Search for the cell housing the specified text and yield its [x, y] center coordinate. 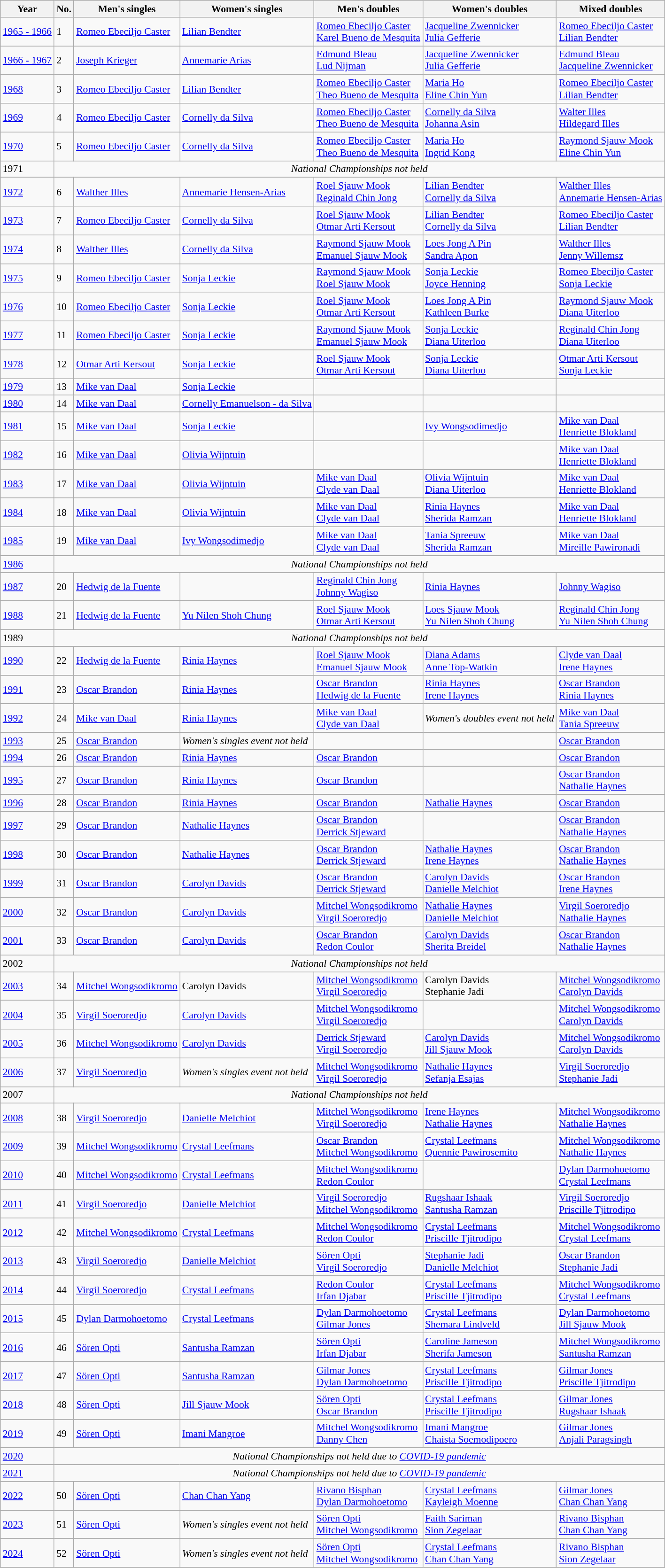
49 [64, 1434]
Edmund BleauJacqueline Zwennicker [611, 60]
1970 [27, 147]
35 [64, 1015]
32 [64, 912]
1993 [27, 741]
Clyde van DaalIrene Haynes [611, 660]
No. [64, 9]
Year [27, 9]
Annemarie Arias [247, 60]
Sören OptiOscar Brandon [368, 1405]
2005 [27, 1044]
Men's doubles [368, 9]
15 [64, 427]
Mitchel WongsodikromoDanny Chen [368, 1434]
1995 [27, 781]
Roel Sjauw MookReginald Chin Jong [368, 192]
7 [64, 221]
8 [64, 249]
Rinia HaynesSherida Ramzan [489, 513]
Crystal LeefmansQuennie Pawirosemito [489, 1146]
30 [64, 855]
Gilmar JonesRugshaar Ishaak [611, 1405]
Cornelly Emanuelson - da Silva [247, 404]
Men's singles [127, 9]
Nathalie HaynesDanielle Melchiot [489, 912]
28 [64, 803]
Gilmar JonesAnjali Paragsingh [611, 1434]
Walter IllesHildegard Illes [611, 117]
Irene HaynesNathalie Haynes [489, 1118]
17 [64, 484]
2007 [27, 1095]
1992 [27, 719]
Tania SpreeuwSherida Ramzan [489, 541]
Joseph Krieger [127, 60]
Redon CoulorIrfan Djabar [368, 1290]
6 [64, 192]
Crystal LeefmansChan Chan Yang [489, 1553]
Reginald Chin JongYu Nilen Shoh Chung [611, 615]
12 [64, 365]
1979 [27, 387]
2011 [27, 1203]
43 [64, 1262]
2023 [27, 1525]
4 [64, 117]
Olivia WijntuinDiana Uiterloo [489, 484]
Virgil SoeroredjoNathalie Haynes [611, 912]
2016 [27, 1347]
47 [64, 1376]
1974 [27, 249]
1985 [27, 541]
Edmund BleauLud Nijman [368, 60]
Sören OptiVirgil Soeroredjo [368, 1262]
Crystal LeefmansKayleigh Moenne [489, 1496]
18 [64, 513]
Loes Jong A PinSandra Apon [489, 249]
Women's doubles event not held [489, 719]
1980 [27, 404]
Roel Sjauw MookEmanuel Sjauw Mook [368, 660]
1991 [27, 690]
2000 [27, 912]
2010 [27, 1175]
Raymond Sjauw MookDiana Uiterloo [611, 307]
Rinia HaynesIrene Haynes [489, 690]
1977 [27, 335]
Walther IllesAnnemarie Hensen-Arias [611, 192]
19 [64, 541]
1965 - 1966 [27, 32]
2003 [27, 986]
Crystal LeefmansShemara Lindveld [489, 1319]
Otmar Arti Kersout [127, 365]
Dylan DarmohoetomoCrystal Leefmans [611, 1175]
Rivano BisphanSion Zegelaar [611, 1553]
16 [64, 455]
5 [64, 147]
31 [64, 883]
Reginald Chin JongJohnny Wagiso [368, 586]
1983 [27, 484]
14 [64, 404]
Mixed doubles [611, 9]
9 [64, 278]
1988 [27, 615]
Nathalie HaynesSefanja Esajas [489, 1072]
1969 [27, 117]
42 [64, 1233]
46 [64, 1347]
Derrick StjewardVirgil Soeroredjo [368, 1044]
1973 [27, 221]
Oscar BrandonStephanie Jadi [611, 1262]
Jill Sjauw Mook [247, 1405]
Women's singles [247, 9]
1982 [27, 455]
27 [64, 781]
44 [64, 1290]
2015 [27, 1319]
Gilmar JonesPriscille Tjitrodipo [611, 1376]
2002 [27, 963]
2004 [27, 1015]
11 [64, 335]
38 [64, 1118]
Virgil SoeroredjoPriscille Tjitrodipo [611, 1203]
1978 [27, 365]
Raymond Sjauw MookRoel Sjauw Mook [368, 278]
36 [64, 1044]
Mike van DaalMireille Pawironadi [611, 541]
1996 [27, 803]
2021 [27, 1473]
2001 [27, 940]
2014 [27, 1290]
2024 [27, 1553]
26 [64, 758]
2020 [27, 1457]
13 [64, 387]
33 [64, 940]
Carolyn Davids Stephanie Jadi [489, 986]
41 [64, 1203]
Oscar BrandonIrene Haynes [611, 883]
Mike van DaalTania Spreeuw [611, 719]
Nathalie HaynesIrene Haynes [489, 855]
1987 [27, 586]
1972 [27, 192]
39 [64, 1146]
1989 [27, 638]
Oscar BrandonMitchel Wongsodikromo [368, 1146]
Mitchel WongsodikromoSantusha Ramzan [611, 1347]
Imani MangroeChaista Soemodipoero [489, 1434]
2008 [27, 1118]
Dylan DarmohoetomoGilmar Jones [368, 1319]
Caroline JamesonSherifa Jameson [489, 1347]
Sören OptiIrfan Djabar [368, 1347]
Carolyn DavidsSherita Breidel [489, 940]
1986 [27, 564]
Loes Sjauw MookYu Nilen Shoh Chung [489, 615]
Faith SarimanSion Zegelaar [489, 1525]
Chan Chan Yang [247, 1496]
2013 [27, 1262]
23 [64, 690]
10 [64, 307]
40 [64, 1175]
1968 [27, 89]
Stephanie JadiDanielle Melchiot [489, 1262]
Rivano BisphanChan Chan Yang [611, 1525]
Raymond Sjauw MookEline Chin Yun [611, 147]
Virgil SoeroredjoStephanie Jadi [611, 1072]
Walther IllesJenny Willemsz [611, 249]
1990 [27, 660]
1966 - 1967 [27, 60]
21 [64, 615]
Carolyn DavidsJill Sjauw Mook [489, 1044]
Oscar BrandonHedwig de la Fuente [368, 690]
Reginald Chin JongDiana Uiterloo [611, 335]
Rugshaar IshaakSantusha Ramzan [489, 1203]
51 [64, 1525]
Sonja LeckieJoyce Henning [489, 278]
1971 [27, 169]
Oscar BrandonRedon Coulor [368, 940]
Gilmar JonesChan Chan Yang [611, 1496]
Romeo Ebeciljo CasterSonja Leckie [611, 278]
Romeo Ebeciljo CasterKarel Bueno de Mesquita [368, 32]
1976 [27, 307]
Mitchel Wongsodikromo Virgil Soeroredjo [368, 986]
1998 [27, 855]
48 [64, 1405]
1999 [27, 883]
37 [64, 1072]
1984 [27, 513]
1994 [27, 758]
Rivano BisphanDylan Darmohoetomo [368, 1496]
Imani Mangroe [247, 1434]
1997 [27, 826]
24 [64, 719]
2018 [27, 1405]
Maria HoIngrid Kong [489, 147]
2009 [27, 1146]
Oscar BrandonRinia Haynes [611, 690]
1975 [27, 278]
20 [64, 586]
2012 [27, 1233]
52 [64, 1553]
2017 [27, 1376]
Cornelly da SilvaJohanna Asin [489, 117]
22 [64, 660]
1 [64, 32]
2019 [27, 1434]
Johnny Wagiso [611, 586]
3 [64, 89]
Virgil SoeroredjoMitchel Wongsodikromo [368, 1203]
Annemarie Hensen-Arias [247, 192]
Yu Nilen Shoh Chung [247, 615]
Loes Jong A PinKathleen Burke [489, 307]
50 [64, 1496]
2022 [27, 1496]
45 [64, 1319]
Dylan DarmohoetomoJill Sjauw Mook [611, 1319]
2 [64, 60]
34 [64, 986]
Women's doubles [489, 9]
25 [64, 741]
Carolyn DavidsDanielle Melchiot [489, 883]
Dylan Darmohoetomo [127, 1319]
Otmar Arti KersoutSonja Leckie [611, 365]
Maria HoEline Chin Yun [489, 89]
29 [64, 826]
Gilmar JonesDylan Darmohoetomo [368, 1376]
1981 [27, 427]
2006 [27, 1072]
Diana AdamsAnne Top-Watkin [489, 660]
